Find where the given text appears and provide that cell's center as (X, Y) coordinate. 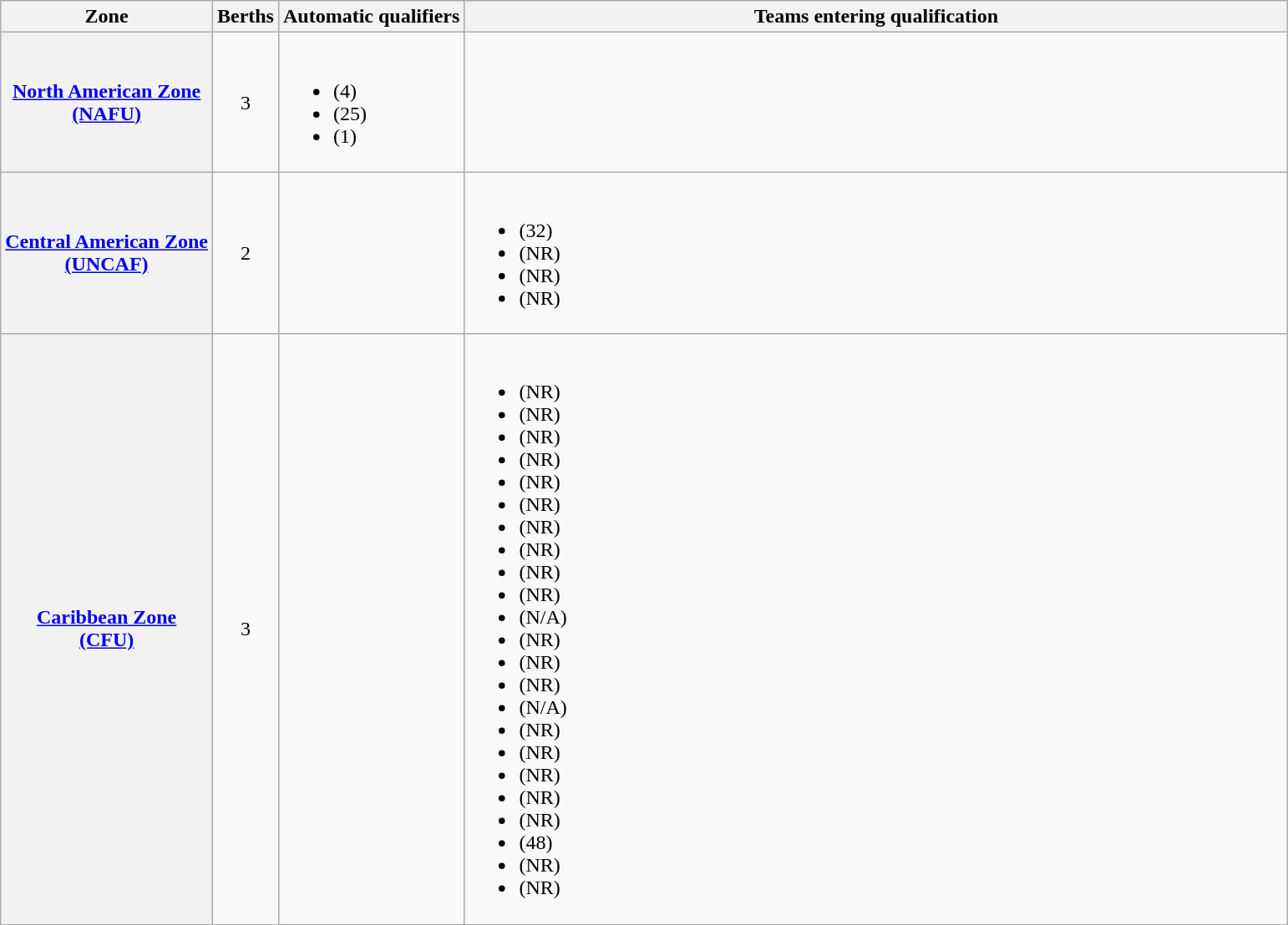
Teams entering qualification (876, 17)
(4) (25) (1) (371, 102)
Berths (246, 17)
(NR) (NR) (NR) (NR) (NR) (NR) (NR) (NR) (NR) (NR) (N/A) (NR) (NR) (NR) (N/A) (NR) (NR) (NR) (NR) (NR) (48) (NR) (NR) (876, 629)
Zone (107, 17)
Caribbean Zone(CFU) (107, 629)
Automatic qualifiers (371, 17)
North American Zone(NAFU) (107, 102)
Central American Zone(UNCAF) (107, 253)
2 (246, 253)
(32) (NR) (NR) (NR) (876, 253)
